Output the (x, y) coordinate of the center of the cell containing the given text.  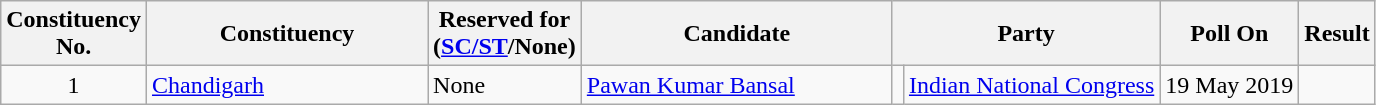
Reserved for(SC/ST/None) (505, 34)
Chandigarh (286, 85)
1 (74, 85)
19 May 2019 (1230, 85)
Pawan Kumar Bansal (736, 85)
Result (1337, 34)
None (505, 85)
Constituency (286, 34)
Candidate (736, 34)
Constituency No. (74, 34)
Party (1026, 34)
Indian National Congress (1031, 85)
Poll On (1230, 34)
